Find where the given text appears and provide that cell's center as [X, Y] coordinate. 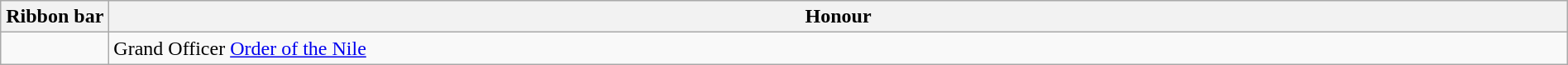
Honour [839, 17]
Grand Officer Order of the Nile [839, 48]
Ribbon bar [55, 17]
